Pinpoint the cell where the given text exists, returning its [x, y] midpoint coordinate. 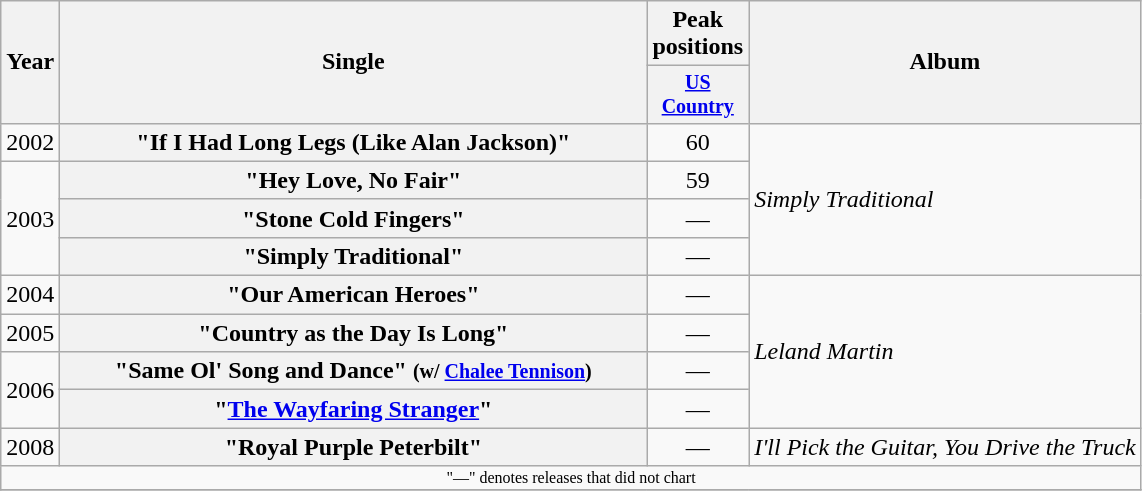
I'll Pick the Guitar, You Drive the Truck [946, 447]
Peak positions [698, 34]
2005 [30, 333]
"Stone Cold Fingers" [354, 218]
2002 [30, 142]
60 [698, 142]
"Country as the Day Is Long" [354, 333]
2003 [30, 218]
Album [946, 62]
"Simply Traditional" [354, 256]
Simply Traditional [946, 199]
"—" denotes releases that did not chart [571, 478]
"Royal Purple Peterbilt" [354, 447]
Single [354, 62]
2006 [30, 390]
2008 [30, 447]
"Our American Heroes" [354, 295]
US Country [698, 94]
"Same Ol' Song and Dance" (w/ Chalee Tennison) [354, 371]
2004 [30, 295]
Year [30, 62]
"The Wayfaring Stranger" [354, 409]
Leland Martin [946, 352]
"Hey Love, No Fair" [354, 180]
59 [698, 180]
"If I Had Long Legs (Like Alan Jackson)" [354, 142]
